Return the (X, Y) coordinate for the center point of the cell that contains the specified text.  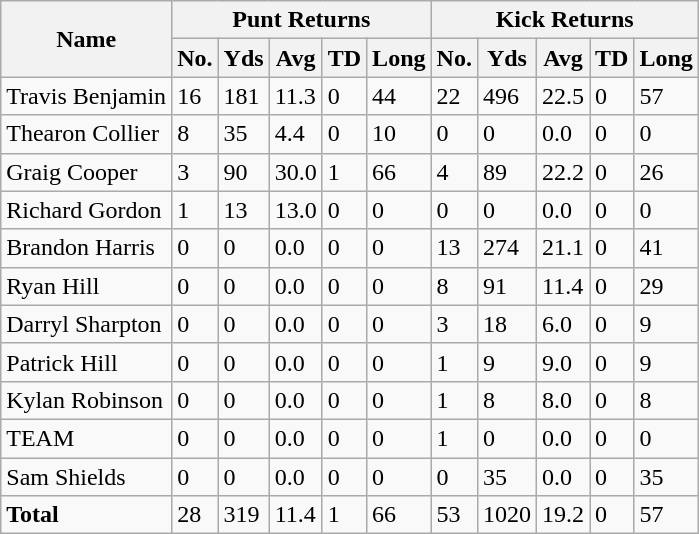
22 (454, 96)
TEAM (86, 438)
Graig Cooper (86, 172)
13.0 (296, 210)
181 (244, 96)
274 (506, 248)
Darryl Sharpton (86, 324)
19.2 (562, 515)
22.5 (562, 96)
Kick Returns (564, 20)
1020 (506, 515)
Sam Shields (86, 477)
16 (195, 96)
Thearon Collier (86, 134)
Total (86, 515)
Patrick Hill (86, 362)
89 (506, 172)
4.4 (296, 134)
11.3 (296, 96)
4 (454, 172)
Richard Gordon (86, 210)
26 (666, 172)
44 (399, 96)
30.0 (296, 172)
53 (454, 515)
Name (86, 39)
Punt Returns (302, 20)
22.2 (562, 172)
319 (244, 515)
8.0 (562, 400)
41 (666, 248)
Brandon Harris (86, 248)
Ryan Hill (86, 286)
28 (195, 515)
10 (399, 134)
29 (666, 286)
90 (244, 172)
496 (506, 96)
18 (506, 324)
21.1 (562, 248)
Travis Benjamin (86, 96)
91 (506, 286)
6.0 (562, 324)
Kylan Robinson (86, 400)
9.0 (562, 362)
